Pinpoint the cell where the given text exists, returning its (x, y) midpoint coordinate. 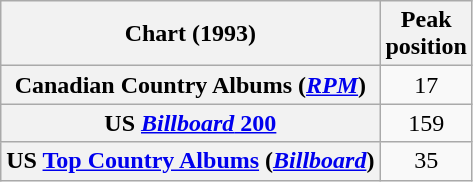
Canadian Country Albums (RPM) (190, 85)
Peakposition (426, 34)
17 (426, 85)
159 (426, 123)
US Billboard 200 (190, 123)
Chart (1993) (190, 34)
US Top Country Albums (Billboard) (190, 161)
35 (426, 161)
